Return [x, y] of the center of cell containing provided text 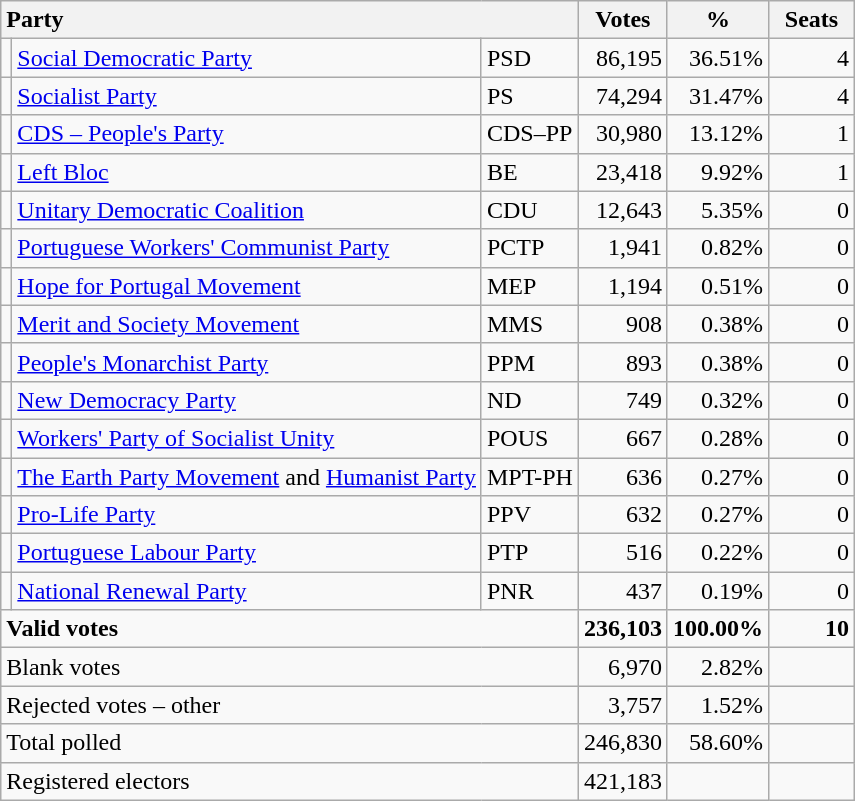
PCTP [530, 248]
PPM [530, 362]
Votes [622, 20]
Social Democratic Party [247, 58]
6,970 [622, 667]
ND [530, 400]
13.12% [718, 134]
749 [622, 400]
Party [290, 20]
Merit and Society Movement [247, 324]
CDU [530, 210]
1.52% [718, 705]
PTP [530, 553]
BE [530, 172]
Registered electors [290, 781]
PSD [530, 58]
30,980 [622, 134]
100.00% [718, 629]
0.22% [718, 553]
23,418 [622, 172]
MMS [530, 324]
236,103 [622, 629]
CDS–PP [530, 134]
3,757 [622, 705]
PPV [530, 515]
National Renewal Party [247, 591]
74,294 [622, 96]
632 [622, 515]
MPT-PH [530, 477]
0.28% [718, 438]
1,941 [622, 248]
0.51% [718, 286]
POUS [530, 438]
PS [530, 96]
437 [622, 591]
Total polled [290, 743]
36.51% [718, 58]
CDS – People's Party [247, 134]
421,183 [622, 781]
86,195 [622, 58]
PNR [530, 591]
Rejected votes – other [290, 705]
% [718, 20]
12,643 [622, 210]
0.32% [718, 400]
9.92% [718, 172]
908 [622, 324]
Hope for Portugal Movement [247, 286]
Seats [811, 20]
58.60% [718, 743]
2.82% [718, 667]
Blank votes [290, 667]
MEP [530, 286]
0.82% [718, 248]
People's Monarchist Party [247, 362]
Valid votes [290, 629]
10 [811, 629]
Workers' Party of Socialist Unity [247, 438]
Unitary Democratic Coalition [247, 210]
Portuguese Workers' Communist Party [247, 248]
New Democracy Party [247, 400]
667 [622, 438]
The Earth Party Movement and Humanist Party [247, 477]
893 [622, 362]
31.47% [718, 96]
636 [622, 477]
1,194 [622, 286]
246,830 [622, 743]
Portuguese Labour Party [247, 553]
Left Bloc [247, 172]
0.19% [718, 591]
Socialist Party [247, 96]
516 [622, 553]
Pro-Life Party [247, 515]
5.35% [718, 210]
